Identify which cell holds the provided text, then report its [X, Y] central coordinate. 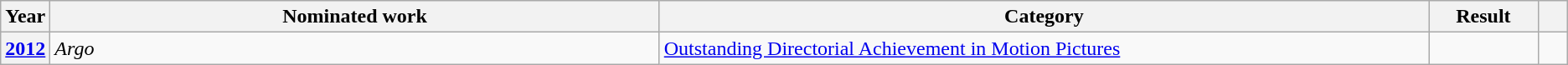
Nominated work [355, 17]
Result [1484, 17]
Argo [355, 48]
Category [1044, 17]
2012 [25, 48]
Outstanding Directorial Achievement in Motion Pictures [1044, 48]
Year [25, 17]
